Detect which cell encompasses the target text, then output its [x, y] center coordinate. 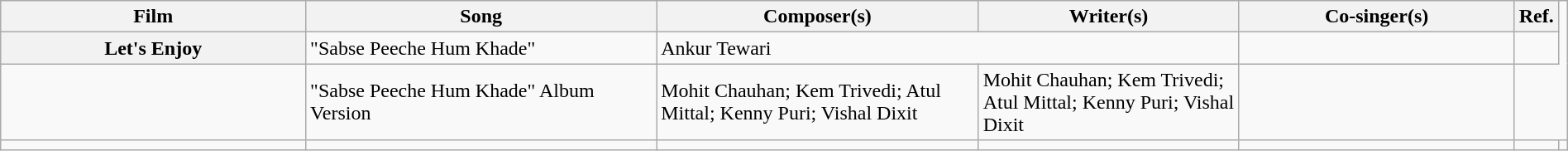
Song [481, 17]
Film [154, 17]
Ankur Tewari [948, 48]
Ref. [1537, 17]
"Sabse Peeche Hum Khade" [481, 48]
Let's Enjoy [154, 48]
Composer(s) [817, 17]
Writer(s) [1108, 17]
"Sabse Peeche Hum Khade" Album Version [481, 102]
Co-singer(s) [1376, 17]
